Extract the (X, Y) coordinate from the center of the cell holding the provided text.  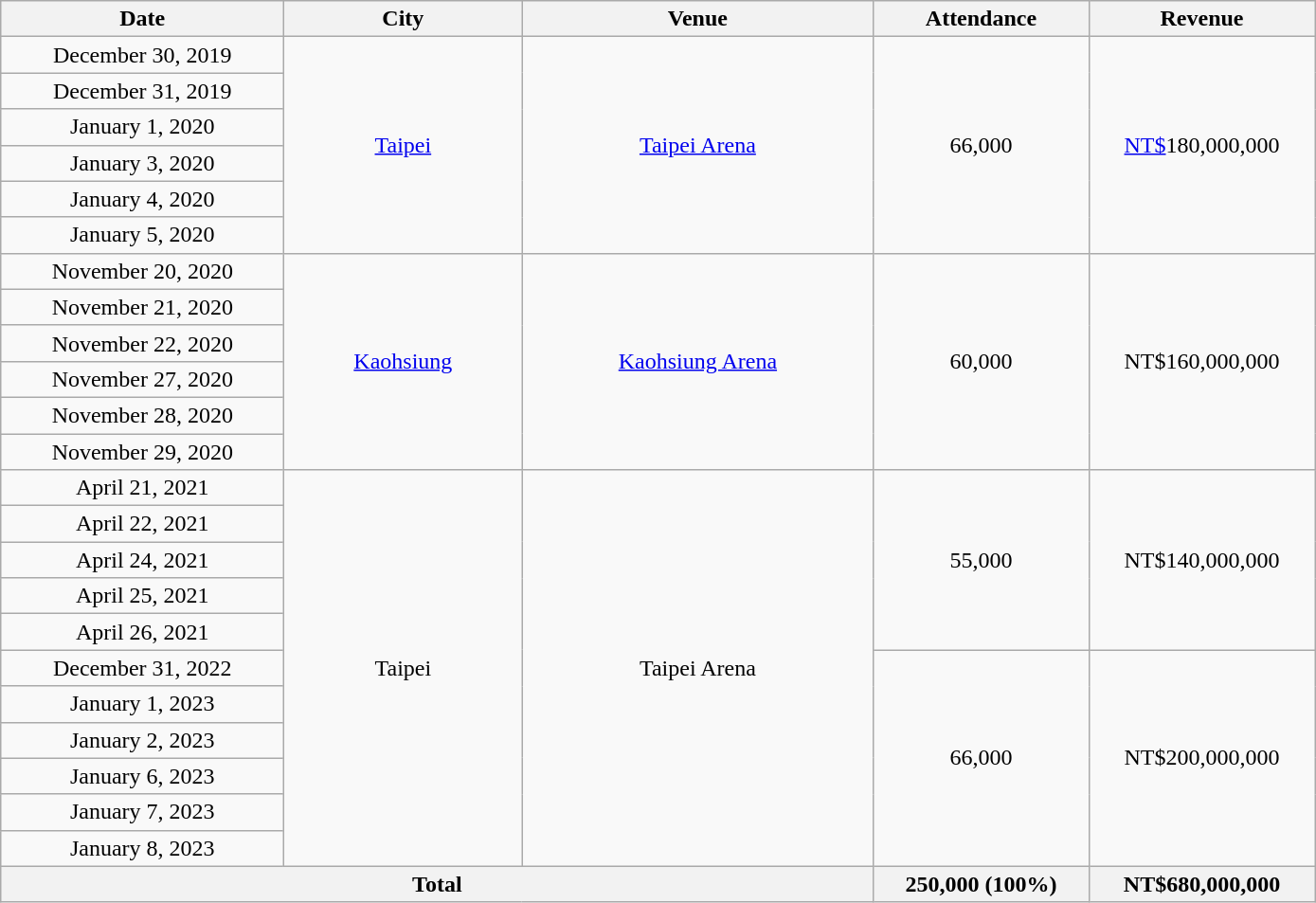
November 29, 2020 (142, 452)
April 25, 2021 (142, 596)
250,000 (100%) (982, 884)
Total (438, 884)
NT$140,000,000 (1201, 560)
January 8, 2023 (142, 848)
NT$200,000,000 (1201, 758)
January 7, 2023 (142, 812)
Revenue (1201, 19)
November 22, 2020 (142, 343)
January 1, 2023 (142, 704)
January 1, 2020 (142, 127)
November 20, 2020 (142, 271)
Kaohsiung (404, 361)
Venue (697, 19)
Date (142, 19)
NT$180,000,000 (1201, 145)
55,000 (982, 560)
January 2, 2023 (142, 740)
60,000 (982, 361)
City (404, 19)
April 21, 2021 (142, 488)
December 31, 2019 (142, 91)
Attendance (982, 19)
January 5, 2020 (142, 235)
December 30, 2019 (142, 55)
November 21, 2020 (142, 307)
Kaohsiung Arena (697, 361)
January 6, 2023 (142, 776)
April 26, 2021 (142, 632)
April 24, 2021 (142, 560)
January 3, 2020 (142, 163)
November 28, 2020 (142, 415)
April 22, 2021 (142, 524)
January 4, 2020 (142, 199)
December 31, 2022 (142, 668)
NT$680,000,000 (1201, 884)
NT$160,000,000 (1201, 361)
November 27, 2020 (142, 379)
